Identify which cell holds the provided text, then report its [x, y] central coordinate. 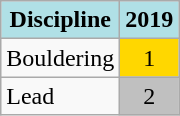
Bouldering [60, 58]
2019 [150, 20]
Lead [60, 96]
2 [150, 96]
Discipline [60, 20]
1 [150, 58]
